Pinpoint the cell where the given text exists, returning its [x, y] midpoint coordinate. 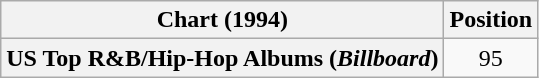
Chart (1994) [222, 20]
95 [491, 58]
Position [491, 20]
US Top R&B/Hip-Hop Albums (Billboard) [222, 58]
